Search for the cell housing the specified text and yield its (x, y) center coordinate. 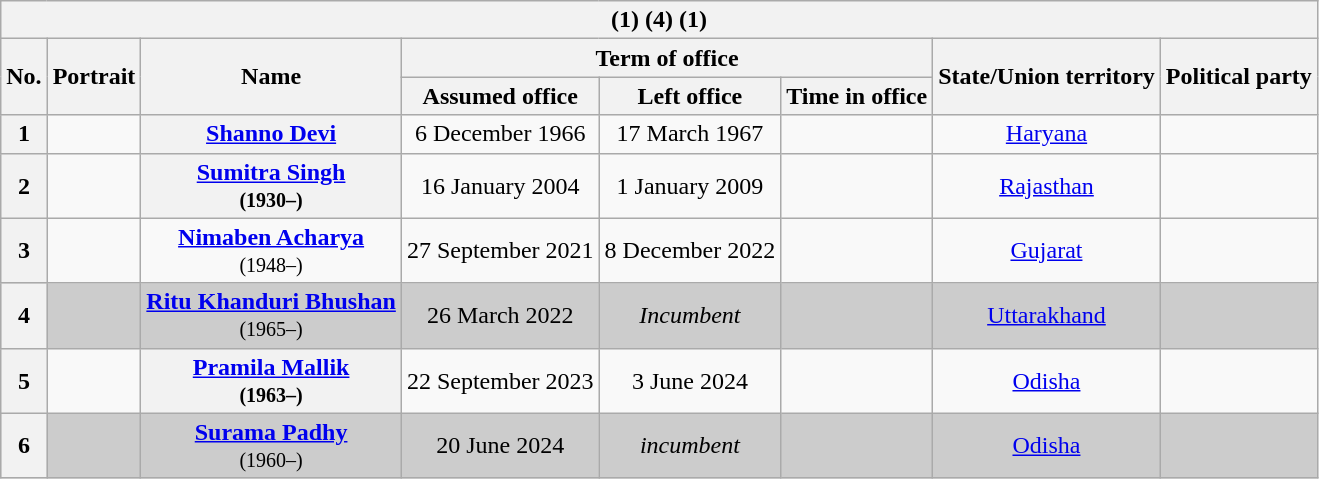
Haryana (1047, 134)
6 December 1966 (500, 134)
Name (272, 77)
4 (24, 316)
Time in office (857, 96)
Pramila Mallik(1963–) (272, 380)
Surama Padhy(1960–) (272, 446)
Portrait (94, 77)
16 January 2004 (500, 186)
17 March 1967 (690, 134)
Uttarakhand (1047, 316)
Political party (1238, 77)
Term of office (666, 58)
No. (24, 77)
5 (24, 380)
27 September 2021 (500, 250)
3 (24, 250)
1 (24, 134)
Ritu Khanduri Bhushan(1965–) (272, 316)
3 June 2024 (690, 380)
20 June 2024 (500, 446)
Nimaben Acharya(1948–) (272, 250)
incumbent (690, 446)
26 March 2022 (500, 316)
6 (24, 446)
22 September 2023 (500, 380)
8 December 2022 (690, 250)
Assumed office (500, 96)
1 January 2009 (690, 186)
Shanno Devi (272, 134)
(1) (4) (1) (660, 20)
State/Union territory (1047, 77)
2 (24, 186)
Gujarat (1047, 250)
Incumbent (690, 316)
Sumitra Singh(1930–) (272, 186)
Rajasthan (1047, 186)
Left office (690, 96)
